Detect which cell encompasses the target text, then output its (X, Y) center coordinate. 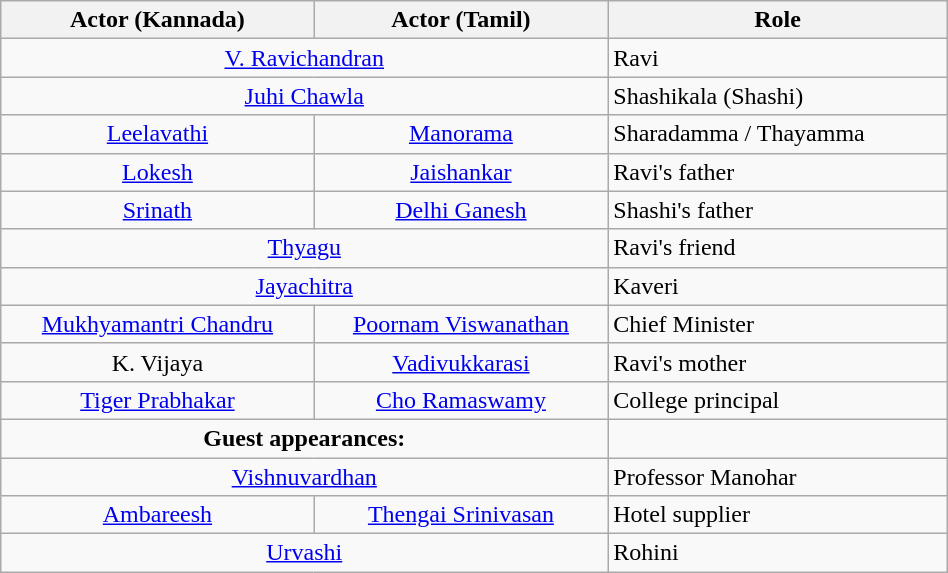
Ambareesh (158, 515)
Lokesh (158, 172)
Professor Manohar (778, 477)
Juhi Chawla (304, 96)
Kaveri (778, 286)
V. Ravichandran (304, 58)
Delhi Ganesh (461, 210)
K. Vijaya (158, 362)
Shashikala (Shashi) (778, 96)
Vishnuvardhan (304, 477)
Jaishankar (461, 172)
Sharadamma / Thayamma (778, 134)
Ravi (778, 58)
Vadivukkarasi (461, 362)
Shashi's father (778, 210)
Thengai Srinivasan (461, 515)
Manorama (461, 134)
Leelavathi (158, 134)
Srinath (158, 210)
Ravi's father (778, 172)
Hotel supplier (778, 515)
Rohini (778, 553)
Tiger Prabhakar (158, 400)
Urvashi (304, 553)
Role (778, 20)
College principal (778, 400)
Ravi's mother (778, 362)
Cho Ramaswamy (461, 400)
Mukhyamantri Chandru (158, 324)
Guest appearances: (304, 438)
Poornam Viswanathan (461, 324)
Actor (Tamil) (461, 20)
Actor (Kannada) (158, 20)
Chief Minister (778, 324)
Thyagu (304, 248)
Ravi's friend (778, 248)
Jayachitra (304, 286)
